Output the [x, y] coordinate of the center of the cell containing the given text.  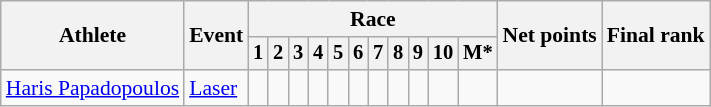
Athlete [92, 36]
Haris Papadopoulos [92, 88]
2 [278, 54]
5 [338, 54]
7 [378, 54]
Event [216, 36]
8 [398, 54]
1 [258, 54]
10 [443, 54]
4 [318, 54]
3 [298, 54]
Net points [550, 36]
Race [372, 19]
6 [358, 54]
M* [478, 54]
Final rank [656, 36]
9 [418, 54]
Laser [216, 88]
